Scan for the cell matching the given text and deliver its [x, y] coordinate at center. 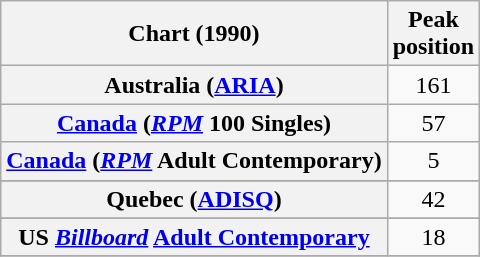
161 [433, 85]
Peakposition [433, 34]
57 [433, 123]
42 [433, 199]
Quebec (ADISQ) [194, 199]
Canada (RPM Adult Contemporary) [194, 161]
18 [433, 237]
Australia (ARIA) [194, 85]
US Billboard Adult Contemporary [194, 237]
5 [433, 161]
Chart (1990) [194, 34]
Canada (RPM 100 Singles) [194, 123]
